Provide the (X, Y) coordinate of the cell's center where the given text is located.  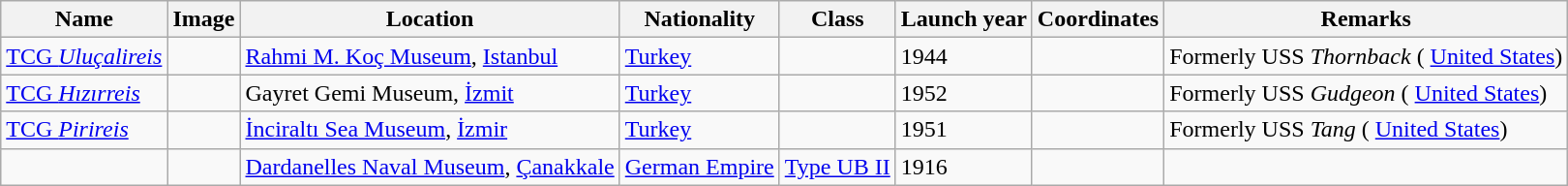
1944 (964, 56)
Image (203, 19)
Dardanelles Naval Museum, Çanakkale (430, 167)
Formerly USS Thornback ( United States) (1367, 56)
TCG Hızırreis (84, 93)
Launch year (964, 19)
Formerly USS Gudgeon ( United States) (1367, 93)
Name (84, 19)
Gayret Gemi Museum, İzmit (430, 93)
1916 (964, 167)
Location (430, 19)
TCG Pirireis (84, 130)
German Empire (699, 167)
Formerly USS Tang ( United States) (1367, 130)
1951 (964, 130)
Nationality (699, 19)
Class (837, 19)
1952 (964, 93)
Type UB II (837, 167)
Coordinates (1098, 19)
İnciraltı Sea Museum, İzmir (430, 130)
Remarks (1367, 19)
TCG Uluçalireis (84, 56)
Rahmi M. Koç Museum, Istanbul (430, 56)
